Extract the (x, y) coordinate from the center of the cell holding the provided text.  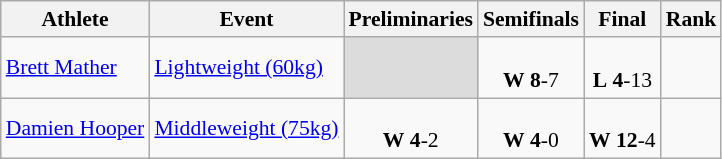
Preliminaries (411, 19)
Middleweight (75kg) (246, 128)
Rank (692, 19)
Damien Hooper (76, 128)
W 4-2 (411, 128)
W 8-7 (531, 68)
Lightweight (60kg) (246, 68)
L 4-13 (622, 68)
W 12-4 (622, 128)
Event (246, 19)
Final (622, 19)
Athlete (76, 19)
Semifinals (531, 19)
Brett Mather (76, 68)
W 4-0 (531, 128)
